Search for the cell housing the specified text and yield its (X, Y) center coordinate. 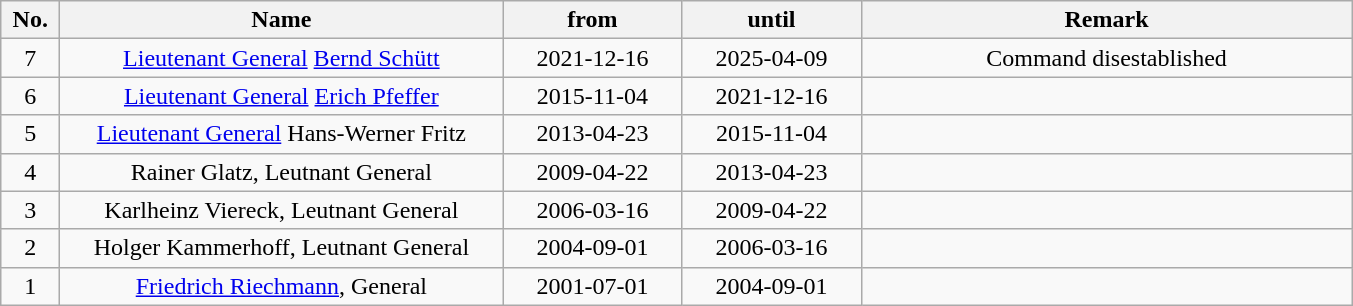
until (772, 20)
Name (282, 20)
5 (30, 134)
Lieutenant General Bernd Schütt (282, 58)
2 (30, 248)
6 (30, 96)
2025-04-09 (772, 58)
4 (30, 172)
Command disestablished (1106, 58)
3 (30, 210)
7 (30, 58)
Karlheinz Viereck, Leutnant General (282, 210)
Friedrich Riechmann, General (282, 286)
No. (30, 20)
from (592, 20)
2001-07-01 (592, 286)
Rainer Glatz, Leutnant General (282, 172)
1 (30, 286)
Lieutenant General Hans-Werner Fritz (282, 134)
Holger Kammerhoff, Leutnant General (282, 248)
Remark (1106, 20)
Lieutenant General Erich Pfeffer (282, 96)
